Locate the cell with the specified text and output its (x, y) center coordinate. 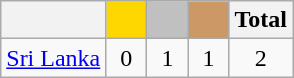
0 (126, 58)
Total (261, 20)
Sri Lanka (54, 58)
2 (261, 58)
